Return the [X, Y] coordinate for the center point of the cell that contains the specified text.  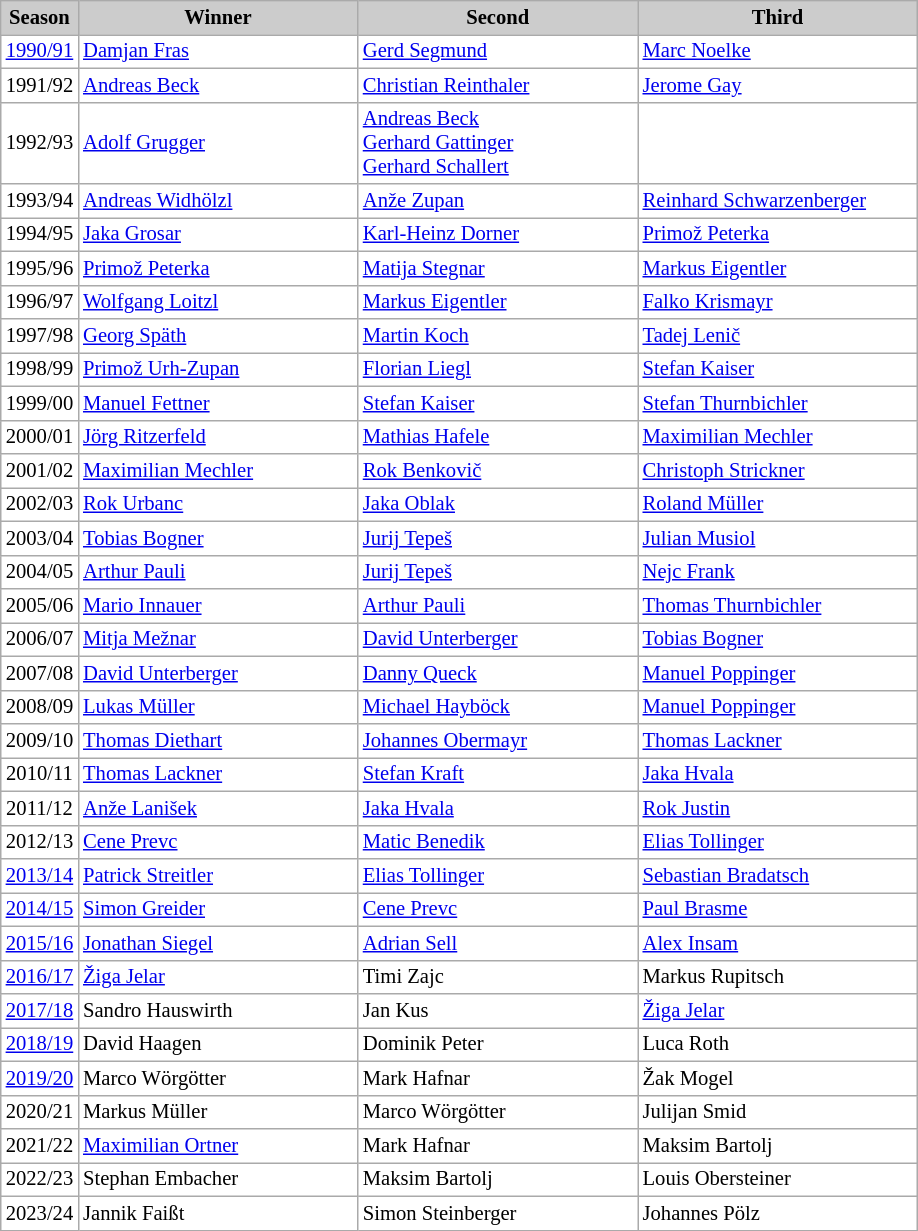
Jerome Gay [778, 85]
Johannes Obermayr [498, 741]
2007/08 [40, 673]
Marc Noelke [778, 51]
Martin Koch [498, 335]
Adolf Grugger [218, 143]
2018/19 [40, 1044]
Julian Musiol [778, 538]
Maximilian Ortner [218, 1145]
Stefan Kraft [498, 774]
David Haagen [218, 1044]
2014/15 [40, 909]
1993/94 [40, 201]
Michael Hayböck [498, 707]
2003/04 [40, 538]
Tadej Lenič [778, 335]
Gerd Segmund [498, 51]
Mario Innauer [218, 605]
2021/22 [40, 1145]
2006/07 [40, 639]
Falko Krismayr [778, 302]
2009/10 [40, 741]
Andreas Beck Gerhard Gattinger Gerhard Schallert [498, 143]
1991/92 [40, 85]
1996/97 [40, 302]
Mitja Mežnar [218, 639]
Matija Stegnar [498, 268]
1998/99 [40, 369]
Alex Insam [778, 943]
2019/20 [40, 1078]
Anže Lanišek [218, 808]
2022/23 [40, 1179]
Adrian Sell [498, 943]
Winner [218, 17]
1990/91 [40, 51]
Simon Greider [218, 909]
2004/05 [40, 572]
Andreas Beck [218, 85]
Žak Mogel [778, 1078]
1994/95 [40, 234]
Rok Justin [778, 808]
2010/11 [40, 774]
2008/09 [40, 707]
Georg Späth [218, 335]
2002/03 [40, 504]
Johannes Pölz [778, 1213]
Roland Müller [778, 504]
1992/93 [40, 143]
2005/06 [40, 605]
Lukas Müller [218, 707]
Jannik Faißt [218, 1213]
1997/98 [40, 335]
Primož Urh-Zupan [218, 369]
Anže Zupan [498, 201]
Christian Reinthaler [498, 85]
2017/18 [40, 1011]
Rok Benkovič [498, 471]
Paul Brasme [778, 909]
1999/00 [40, 403]
2012/13 [40, 842]
Reinhard Schwarzenberger [778, 201]
Jaka Oblak [498, 504]
2020/21 [40, 1112]
Nejc Frank [778, 572]
Damjan Fras [218, 51]
Rok Urbanc [218, 504]
Markus Müller [218, 1112]
Florian Liegl [498, 369]
Andreas Widhölzl [218, 201]
Jörg Ritzerfeld [218, 437]
Sebastian Bradatsch [778, 875]
Third [778, 17]
Season [40, 17]
Thomas Diethart [218, 741]
Wolfgang Loitzl [218, 302]
2016/17 [40, 977]
Danny Queck [498, 673]
Jonathan Siegel [218, 943]
Mathias Hafele [498, 437]
Stefan Thurnbichler [778, 403]
Matic Benedik [498, 842]
Markus Rupitsch [778, 977]
Louis Obersteiner [778, 1179]
Manuel Fettner [218, 403]
1995/96 [40, 268]
2015/16 [40, 943]
Jan Kus [498, 1011]
Dominik Peter [498, 1044]
2000/01 [40, 437]
Stephan Embacher [218, 1179]
Thomas Thurnbichler [778, 605]
Julijan Smid [778, 1112]
Christoph Strickner [778, 471]
Patrick Streitler [218, 875]
Karl-Heinz Dorner [498, 234]
Luca Roth [778, 1044]
Jaka Grosar [218, 234]
2013/14 [40, 875]
Sandro Hauswirth [218, 1011]
2011/12 [40, 808]
2023/24 [40, 1213]
Timi Zajc [498, 977]
2001/02 [40, 471]
Second [498, 17]
Simon Steinberger [498, 1213]
